Provide the (x, y) coordinate of the cell's center where the given text is located.  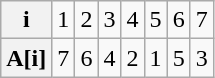
A[i] (26, 58)
i (26, 20)
